For the text-containing cell, return its midpoint in (X, Y) coordinate format. 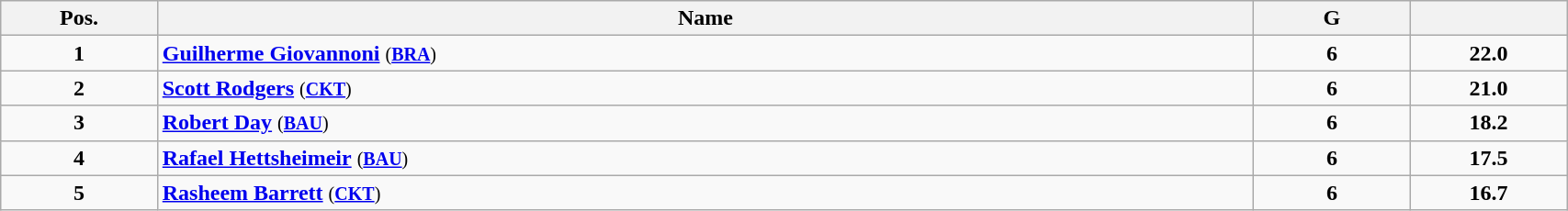
18.2 (1488, 123)
21.0 (1488, 88)
Robert Day (BAU) (705, 123)
1 (79, 53)
3 (79, 123)
4 (79, 158)
Name (705, 18)
Guilherme Giovannoni (BRA) (705, 53)
Rafael Hettsheimeir (BAU) (705, 158)
Pos. (79, 18)
Scott Rodgers (CKT) (705, 88)
G (1332, 18)
16.7 (1488, 193)
17.5 (1488, 158)
Rasheem Barrett (CKT) (705, 193)
2 (79, 88)
22.0 (1488, 53)
5 (79, 193)
